Locate the cell with the specified text and output its (X, Y) center coordinate. 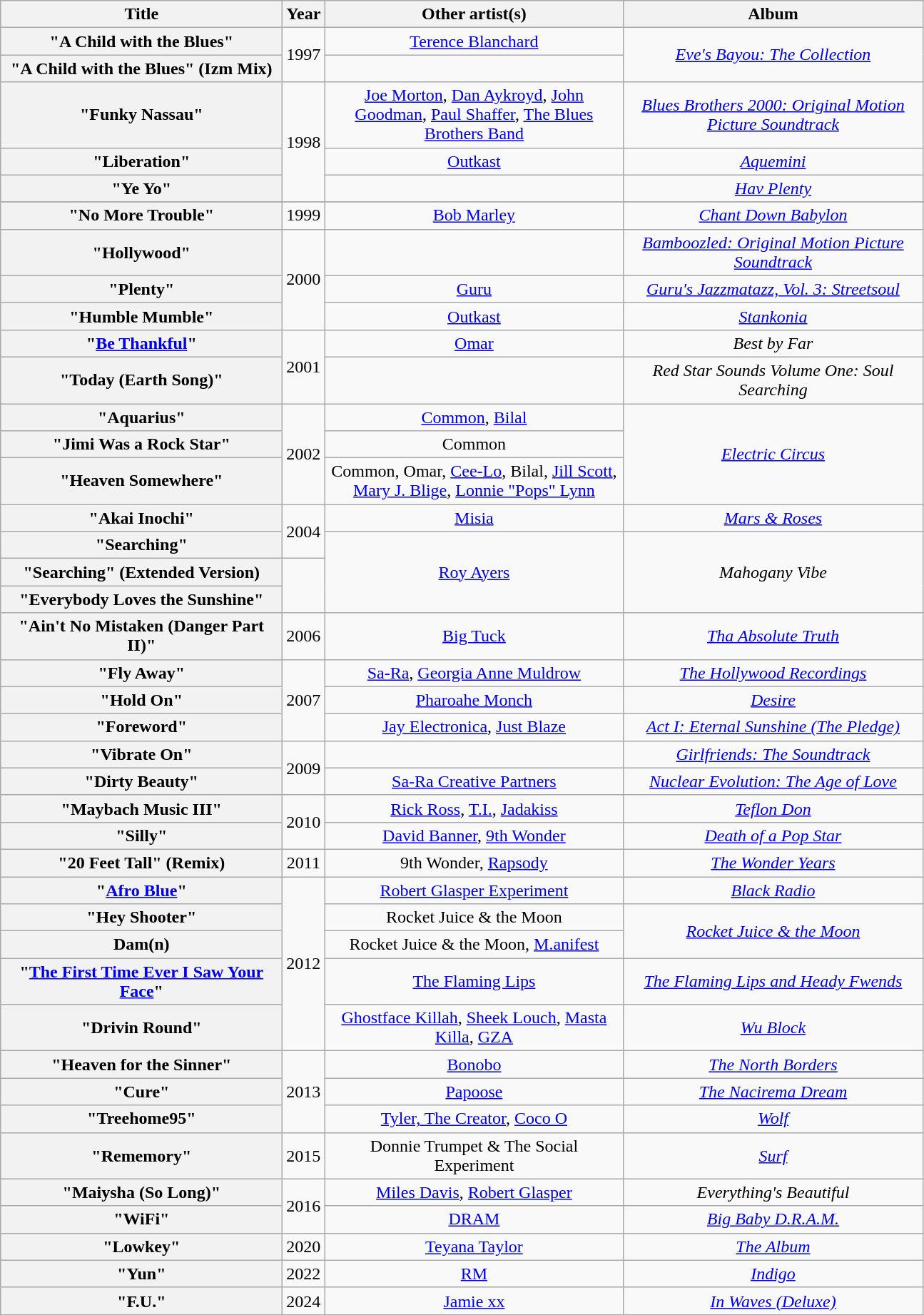
2020 (304, 1247)
2000 (304, 280)
"Heaven for the Sinner" (141, 1065)
2010 (304, 822)
Death of a Pop Star (773, 836)
"Maybach Music III" (141, 808)
2001 (304, 367)
Blues Brothers 2000: Original Motion Picture Soundtrack (773, 115)
2011 (304, 863)
Eve's Bayou: The Collection (773, 55)
Aquemini (773, 161)
Miles Davis, Robert Glasper (474, 1192)
Donnie Trumpet & The Social Experiment (474, 1156)
"Fly Away" (141, 673)
"The First Time Ever I Saw Your Face" (141, 982)
Common, Bilal (474, 417)
Year (304, 14)
"Hey Shooter" (141, 918)
"Be Thankful" (141, 343)
Electric Circus (773, 454)
Tyler, The Creator, Coco O (474, 1119)
2024 (304, 1301)
2002 (304, 454)
Hav Plenty (773, 188)
Omar (474, 343)
Common, Omar, Cee-Lo, Bilal, Jill Scott, Mary J. Blige, Lonnie "Pops" Lynn (474, 481)
2015 (304, 1156)
"Maiysha (So Long)" (141, 1192)
"Hold On" (141, 700)
Terence Blanchard (474, 41)
"A Child with the Blues" (Izm Mix) (141, 68)
2007 (304, 700)
Wu Block (773, 1027)
"Aquarius" (141, 417)
Wolf (773, 1119)
Girlfriends: The Soundtrack (773, 754)
Desire (773, 700)
Big Tuck (474, 636)
"Plenty" (141, 289)
Dam(n) (141, 945)
"Rememory" (141, 1156)
2022 (304, 1274)
Bamboozled: Original Motion Picture Soundtrack (773, 253)
"Vibrate On" (141, 754)
Jay Electronica, Just Blaze (474, 727)
"Jimi Was a Rock Star" (141, 445)
Common (474, 445)
Sa-Ra, Georgia Anne Muldrow (474, 673)
Title (141, 14)
"Liberation" (141, 161)
The Nacirema Dream (773, 1092)
2012 (304, 963)
"F.U." (141, 1301)
"Treehome95" (141, 1119)
Mahogany Vibe (773, 572)
Misia (474, 518)
The Flaming Lips and Heady Fwends (773, 982)
Nuclear Evolution: The Age of Love (773, 781)
Rick Ross, T.I., Jadakiss (474, 808)
Indigo (773, 1274)
"A Child with the Blues" (141, 41)
Album (773, 14)
"Hollywood" (141, 253)
Pharoahe Monch (474, 700)
Everything's Beautiful (773, 1192)
"Searching" (Extended Version) (141, 572)
RM (474, 1274)
Other artist(s) (474, 14)
2009 (304, 768)
"20 Feet Tall" (Remix) (141, 863)
"Ain't No Mistaken (Danger Part II)" (141, 636)
Teyana Taylor (474, 1247)
Act I: Eternal Sunshine (The Pledge) (773, 727)
The Flaming Lips (474, 982)
The Wonder Years (773, 863)
Surf (773, 1156)
Ghostface Killah, Sheek Louch, Masta Killa, GZA (474, 1027)
Bob Marley (474, 215)
9th Wonder, Rapsody (474, 863)
2004 (304, 532)
Guru (474, 289)
1997 (304, 55)
"Foreword" (141, 727)
"Yun" (141, 1274)
Chant Down Babylon (773, 215)
"Heaven Somewhere" (141, 481)
The Hollywood Recordings (773, 673)
"WiFi" (141, 1219)
Robert Glasper Experiment (474, 890)
"Today (Earth Song)" (141, 380)
2006 (304, 636)
"Dirty Beauty" (141, 781)
Jamie xx (474, 1301)
"Humble Mumble" (141, 316)
"Ye Yo" (141, 188)
"Cure" (141, 1092)
Bonobo (474, 1065)
Rocket Juice & the Moon, M.anifest (474, 945)
Tha Absolute Truth (773, 636)
Guru's Jazzmatazz, Vol. 3: Streetsoul (773, 289)
"Afro Blue" (141, 890)
2016 (304, 1206)
The Album (773, 1247)
"Lowkey" (141, 1247)
"Akai Inochi" (141, 518)
2013 (304, 1092)
In Waves (Deluxe) (773, 1301)
"Searching" (141, 545)
Best by Far (773, 343)
"Funky Nassau" (141, 115)
Roy Ayers (474, 572)
Teflon Don (773, 808)
Joe Morton, Dan Aykroyd, John Goodman, Paul Shaffer, The Blues Brothers Band (474, 115)
Sa-Ra Creative Partners (474, 781)
Black Radio (773, 890)
Red Star Sounds Volume One: Soul Searching (773, 380)
1999 (304, 215)
Papoose (474, 1092)
"Drivin Round" (141, 1027)
DRAM (474, 1219)
Big Baby D.R.A.M. (773, 1219)
"No More Trouble" (141, 215)
David Banner, 9th Wonder (474, 836)
"Silly" (141, 836)
Mars & Roses (773, 518)
Stankonia (773, 316)
"Everybody Loves the Sunshine" (141, 599)
The North Borders (773, 1065)
1998 (304, 142)
